From the cell containing the given text, extract its center point as (x, y) coordinate. 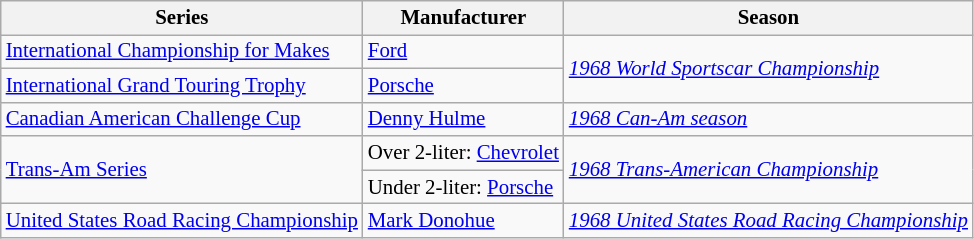
Denny Hulme (464, 119)
1968 Trans-American Championship (768, 170)
Series (182, 18)
1968 United States Road Racing Championship (768, 221)
Under 2-liter: Porsche (464, 187)
Porsche (464, 85)
1968 World Sportscar Championship (768, 68)
International Championship for Makes (182, 51)
United States Road Racing Championship (182, 221)
Manufacturer (464, 18)
1968 Can-Am season (768, 119)
Over 2-liter: Chevrolet (464, 153)
Trans-Am Series (182, 170)
Season (768, 18)
Ford (464, 51)
International Grand Touring Trophy (182, 85)
Mark Donohue (464, 221)
Canadian American Challenge Cup (182, 119)
